Pinpoint the cell where the given text exists, returning its (x, y) midpoint coordinate. 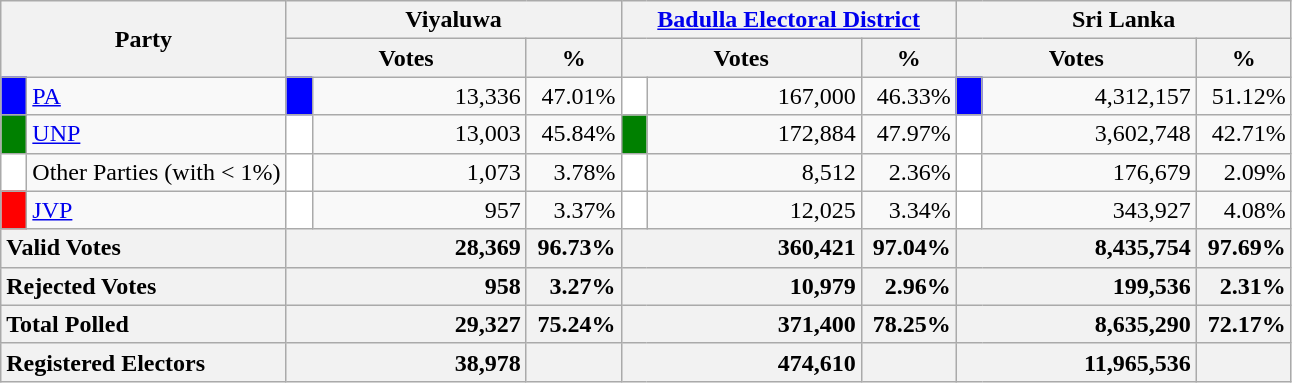
46.33% (908, 96)
Valid Votes (144, 248)
Sri Lanka (1124, 20)
Badulla Electoral District (788, 20)
72.17% (1244, 324)
PA (156, 96)
42.71% (1244, 134)
199,536 (1076, 286)
360,421 (741, 248)
Registered Electors (144, 362)
JVP (156, 210)
47.97% (908, 134)
8,435,754 (1076, 248)
Rejected Votes (144, 286)
343,927 (1089, 210)
78.25% (908, 324)
UNP (156, 134)
2.31% (1244, 286)
51.12% (1244, 96)
47.01% (574, 96)
29,327 (406, 324)
45.84% (574, 134)
13,336 (419, 96)
474,610 (741, 362)
13,003 (419, 134)
28,369 (406, 248)
4.08% (1244, 210)
97.04% (908, 248)
3.78% (574, 172)
957 (419, 210)
12,025 (754, 210)
2.09% (1244, 172)
2.96% (908, 286)
10,979 (741, 286)
75.24% (574, 324)
1,073 (419, 172)
4,312,157 (1089, 96)
8,512 (754, 172)
Total Polled (144, 324)
3.34% (908, 210)
958 (406, 286)
Other Parties (with < 1%) (156, 172)
Party (144, 39)
172,884 (754, 134)
96.73% (574, 248)
2.36% (908, 172)
Viyaluwa (454, 20)
97.69% (1244, 248)
8,635,290 (1076, 324)
3,602,748 (1089, 134)
167,000 (754, 96)
11,965,536 (1076, 362)
38,978 (406, 362)
371,400 (741, 324)
3.27% (574, 286)
3.37% (574, 210)
176,679 (1089, 172)
